Detect which cell encompasses the target text, then output its (X, Y) center coordinate. 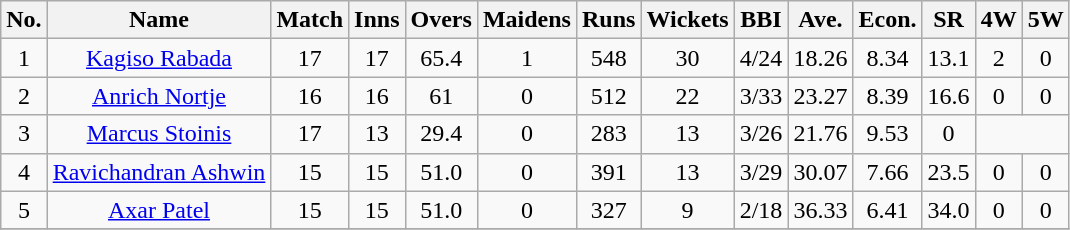
65.4 (441, 58)
512 (608, 96)
Kagiso Rabada (159, 58)
Marcus Stoinis (159, 134)
3 (24, 134)
Overs (441, 20)
30 (688, 58)
23.27 (820, 96)
5 (24, 210)
Axar Patel (159, 210)
23.5 (948, 172)
6.41 (888, 210)
4W (998, 20)
Ave. (820, 20)
29.4 (441, 134)
SR (948, 20)
3/29 (761, 172)
Match (310, 20)
2/18 (761, 210)
13.1 (948, 58)
7.66 (888, 172)
Maidens (526, 20)
4/24 (761, 58)
5W (1046, 20)
4 (24, 172)
18.26 (820, 58)
8.39 (888, 96)
Econ. (888, 20)
36.33 (820, 210)
Name (159, 20)
Wickets (688, 20)
Inns (377, 20)
3/33 (761, 96)
No. (24, 20)
Runs (608, 20)
21.76 (820, 134)
391 (608, 172)
16.6 (948, 96)
61 (441, 96)
327 (608, 210)
34.0 (948, 210)
548 (608, 58)
9.53 (888, 134)
8.34 (888, 58)
Ravichandran Ashwin (159, 172)
283 (608, 134)
Anrich Nortje (159, 96)
BBI (761, 20)
9 (688, 210)
30.07 (820, 172)
22 (688, 96)
3/26 (761, 134)
